Scan for the cell matching the given text and deliver its [X, Y] coordinate at center. 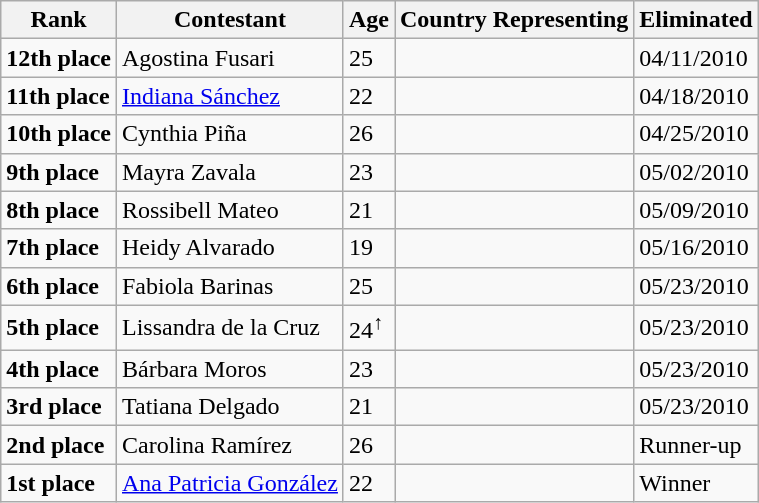
12th place [59, 58]
Country Representing [514, 20]
04/25/2010 [696, 134]
Cynthia Piña [230, 134]
Indiana Sánchez [230, 96]
04/11/2010 [696, 58]
19 [368, 248]
8th place [59, 210]
Runner-up [696, 445]
1st place [59, 483]
2nd place [59, 445]
7th place [59, 248]
6th place [59, 286]
Eliminated [696, 20]
5th place [59, 328]
05/09/2010 [696, 210]
Mayra Zavala [230, 172]
Rossibell Mateo [230, 210]
Carolina Ramírez [230, 445]
Winner [696, 483]
Rank [59, 20]
3rd place [59, 407]
4th place [59, 369]
9th place [59, 172]
Ana Patricia González [230, 483]
11th place [59, 96]
Contestant [230, 20]
Agostina Fusari [230, 58]
Bárbara Moros [230, 369]
05/02/2010 [696, 172]
10th place [59, 134]
04/18/2010 [696, 96]
Fabiola Barinas [230, 286]
05/16/2010 [696, 248]
Lissandra de la Cruz [230, 328]
Heidy Alvarado [230, 248]
Age [368, 20]
Tatiana Delgado [230, 407]
24↑ [368, 328]
